Extract the (x, y) coordinate from the center of the cell holding the provided text.  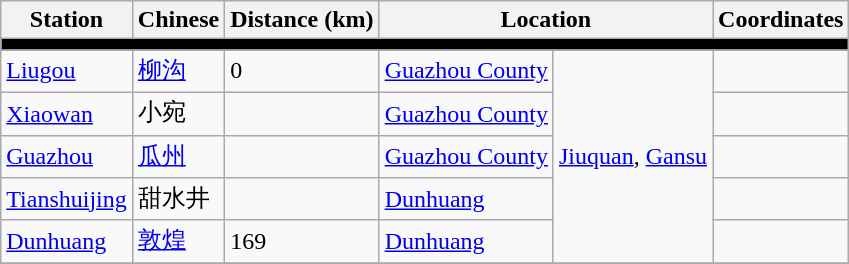
柳沟 (178, 72)
Liugou (67, 72)
甜水井 (178, 200)
Station (67, 20)
敦煌 (178, 242)
Distance (km) (302, 20)
Location (546, 20)
Jiuquan, Gansu (632, 156)
瓜州 (178, 156)
Guazhou (67, 156)
小宛 (178, 114)
Xiaowan (67, 114)
169 (302, 242)
0 (302, 72)
Chinese (178, 20)
Tianshuijing (67, 200)
Coordinates (781, 20)
